From the cell containing the given text, extract its center point as (x, y) coordinate. 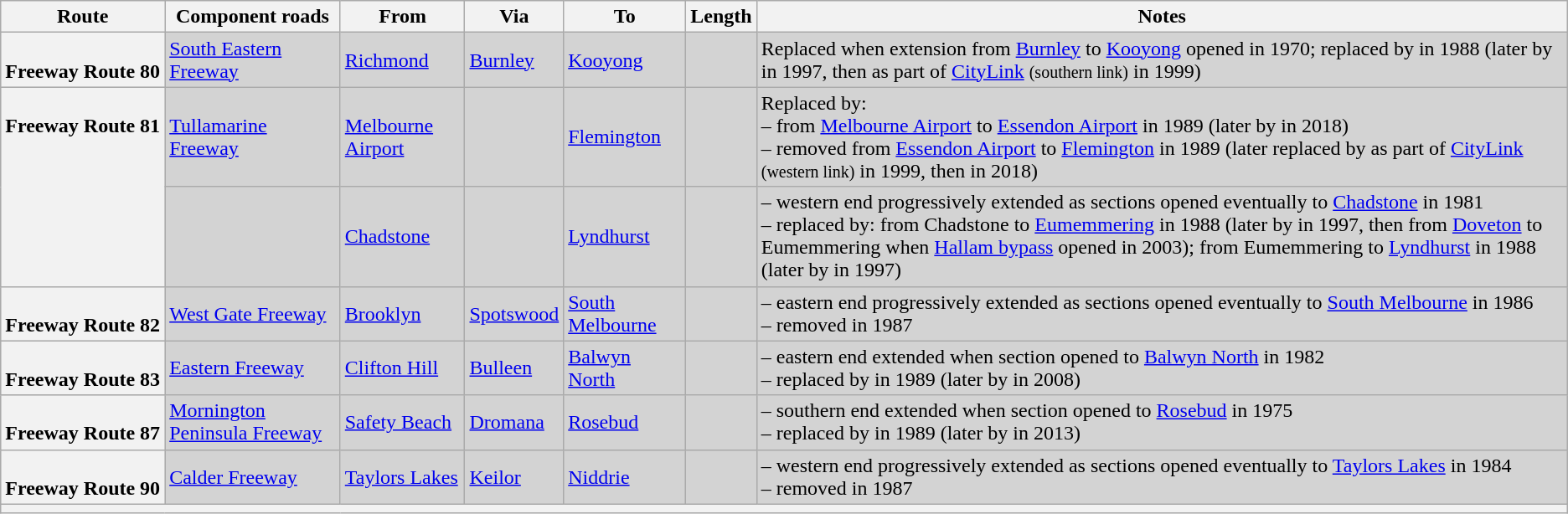
Freeway Route 80 (83, 60)
Kooyong (625, 60)
Freeway Route 90 (83, 477)
Chadstone (402, 236)
South Eastern Freeway (253, 60)
Melbourne Airport (402, 137)
– eastern end extended when section opened to Balwyn North in 1982– replaced by in 1989 (later by in 2008) (1162, 368)
Eastern Freeway (253, 368)
Freeway Route 81 (83, 187)
Length (721, 17)
Taylors Lakes (402, 477)
South Melbourne (625, 313)
Niddrie (625, 477)
Richmond (402, 60)
– eastern end progressively extended as sections opened eventually to South Melbourne in 1986– removed in 1987 (1162, 313)
Brooklyn (402, 313)
Freeway Route 83 (83, 368)
Burnley (514, 60)
Clifton Hill (402, 368)
Freeway Route 87 (83, 422)
Route (83, 17)
– southern end extended when section opened to Rosebud in 1975– replaced by in 1989 (later by in 2013) (1162, 422)
– western end progressively extended as sections opened eventually to Taylors Lakes in 1984– removed in 1987 (1162, 477)
Safety Beach (402, 422)
Component roads (253, 17)
Notes (1162, 17)
Spotswood (514, 313)
Freeway Route 82 (83, 313)
West Gate Freeway (253, 313)
Balwyn North (625, 368)
Lyndhurst (625, 236)
From (402, 17)
Rosebud (625, 422)
Dromana (514, 422)
Via (514, 17)
Keilor (514, 477)
Tullamarine Freeway (253, 137)
Bulleen (514, 368)
Mornington Peninsula Freeway (253, 422)
Calder Freeway (253, 477)
Flemington (625, 137)
To (625, 17)
